Locate the cell with the specified text and output its (x, y) center coordinate. 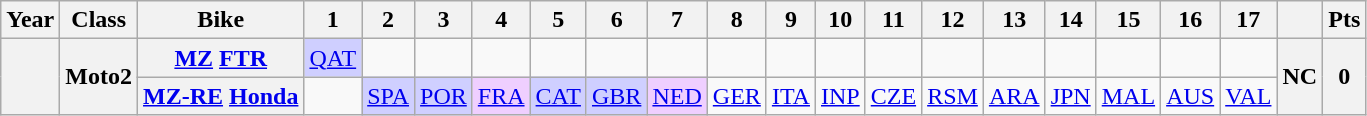
6 (616, 20)
FRA (501, 96)
QAT (333, 58)
17 (1248, 20)
2 (388, 20)
9 (790, 20)
GER (736, 96)
13 (1014, 20)
8 (736, 20)
NED (677, 96)
MAL (1128, 96)
MZ FTR (221, 58)
Pts (1344, 20)
Moto2 (99, 77)
1 (333, 20)
ARA (1014, 96)
VAL (1248, 96)
MZ-RE Honda (221, 96)
10 (840, 20)
7 (677, 20)
Year (30, 20)
JPN (1070, 96)
ITA (790, 96)
5 (558, 20)
15 (1128, 20)
CAT (558, 96)
AUS (1190, 96)
SPA (388, 96)
RSM (953, 96)
11 (893, 20)
3 (444, 20)
4 (501, 20)
CZE (893, 96)
0 (1344, 77)
INP (840, 96)
POR (444, 96)
Bike (221, 20)
12 (953, 20)
NC (1300, 77)
Class (99, 20)
GBR (616, 96)
14 (1070, 20)
16 (1190, 20)
